Locate the cell with the specified text and output its (x, y) center coordinate. 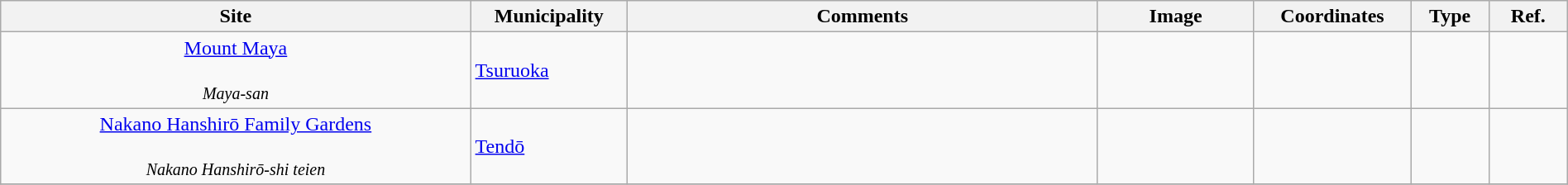
Coordinates (1331, 17)
Image (1176, 17)
Tsuruoka (549, 70)
Ref. (1528, 17)
Nakano Hanshirō Family GardensNakano Hanshirō-shi teien (236, 146)
Site (236, 17)
Type (1451, 17)
Mount MayaMaya-san (236, 70)
Comments (863, 17)
Tendō (549, 146)
Municipality (549, 17)
